Determine the (x, y) coordinate at the center of the cell enclosing the given text.  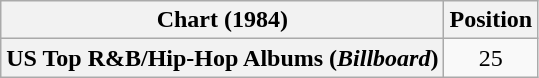
25 (491, 58)
US Top R&B/Hip-Hop Albums (Billboard) (222, 58)
Chart (1984) (222, 20)
Position (491, 20)
